Find where the given text appears and provide that cell's center as (x, y) coordinate. 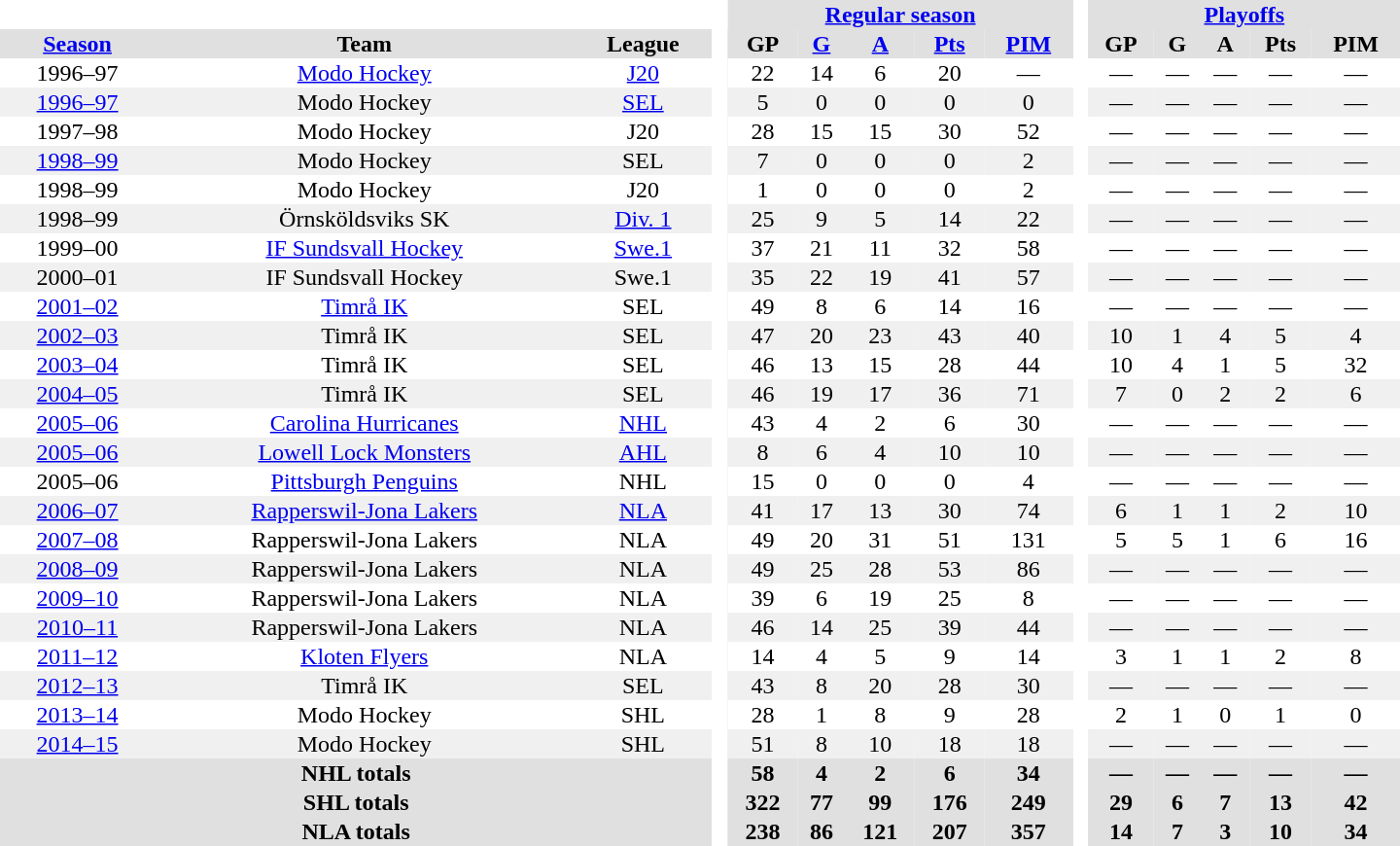
238 (762, 831)
SHL totals (356, 802)
37 (762, 248)
21 (821, 248)
2014–15 (78, 744)
NHL totals (356, 773)
11 (881, 248)
Pittsburgh Penguins (364, 481)
322 (762, 802)
357 (1029, 831)
1997–98 (78, 131)
2010–11 (78, 627)
2011–12 (78, 656)
2008–09 (78, 569)
Lowell Lock Monsters (364, 452)
57 (1029, 277)
77 (821, 802)
35 (762, 277)
47 (762, 335)
2012–13 (78, 686)
2002–03 (78, 335)
42 (1355, 802)
40 (1029, 335)
71 (1029, 394)
2004–05 (78, 394)
1999–00 (78, 248)
2007–08 (78, 540)
29 (1121, 802)
Team (364, 44)
74 (1029, 511)
53 (949, 569)
League (643, 44)
2000–01 (78, 277)
2009–10 (78, 598)
249 (1029, 802)
2001–02 (78, 306)
2006–07 (78, 511)
Regular season (900, 15)
AHL (643, 452)
Kloten Flyers (364, 656)
Season (78, 44)
207 (949, 831)
52 (1029, 131)
121 (881, 831)
176 (949, 802)
31 (881, 540)
36 (949, 394)
23 (881, 335)
131 (1029, 540)
2013–14 (78, 715)
NLA totals (356, 831)
2003–04 (78, 365)
Örnsköldsviks SK (364, 219)
Carolina Hurricanes (364, 423)
99 (881, 802)
Div. 1 (643, 219)
Playoffs (1244, 15)
